Return (X, Y) of the center of cell containing provided text 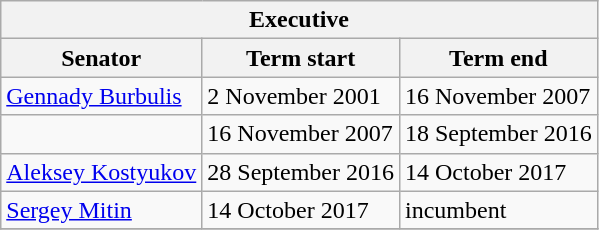
Gennady Burbulis (102, 96)
Sergey Mitin (102, 210)
2 November 2001 (301, 96)
Term start (301, 58)
Term end (498, 58)
incumbent (498, 210)
Senator (102, 58)
28 September 2016 (301, 172)
Aleksey Kostyukov (102, 172)
18 September 2016 (498, 134)
Executive (299, 20)
